Find where the given text appears and provide that cell's center as (X, Y) coordinate. 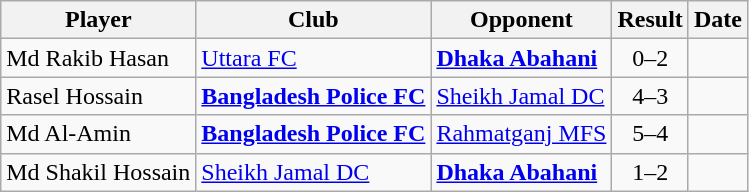
0–2 (650, 58)
Rasel Hossain (98, 96)
Rahmatganj MFS (522, 134)
Md Rakib Hasan (98, 58)
Result (650, 20)
Uttara FC (314, 58)
4–3 (650, 96)
Player (98, 20)
Md Shakil Hossain (98, 172)
Md Al-Amin (98, 134)
5–4 (650, 134)
Date (718, 20)
Club (314, 20)
1–2 (650, 172)
Opponent (522, 20)
